Locate the cell with the specified text and output its [x, y] center coordinate. 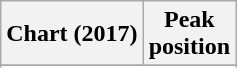
Peakposition [189, 34]
Chart (2017) [72, 34]
